Detect which cell encompasses the target text, then output its [X, Y] center coordinate. 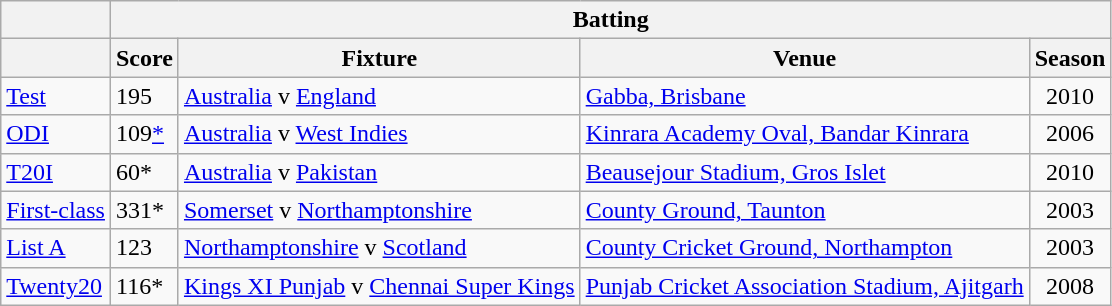
List A [56, 248]
Kings XI Punjab v Chennai Super Kings [379, 286]
Australia v England [379, 96]
Somerset v Northamptonshire [379, 210]
Gabba, Brisbane [804, 96]
Australia v Pakistan [379, 172]
331* [144, 210]
T20I [56, 172]
Punjab Cricket Association Stadium, Ajitgarh [804, 286]
ODI [56, 134]
123 [144, 248]
2006 [1070, 134]
116* [144, 286]
Twenty20 [56, 286]
Fixture [379, 58]
Beausejour Stadium, Gros Islet [804, 172]
Northamptonshire v Scotland [379, 248]
Score [144, 58]
109* [144, 134]
Batting [610, 20]
195 [144, 96]
60* [144, 172]
County Cricket Ground, Northampton [804, 248]
Kinrara Academy Oval, Bandar Kinrara [804, 134]
2008 [1070, 286]
Venue [804, 58]
County Ground, Taunton [804, 210]
Test [56, 96]
Season [1070, 58]
Australia v West Indies [379, 134]
First-class [56, 210]
